Locate the cell with the specified text and output its [x, y] center coordinate. 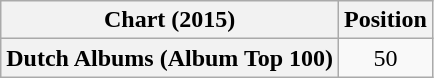
50 [386, 58]
Chart (2015) [170, 20]
Dutch Albums (Album Top 100) [170, 58]
Position [386, 20]
